Extract the [X, Y] coordinate from the center of the cell holding the provided text.  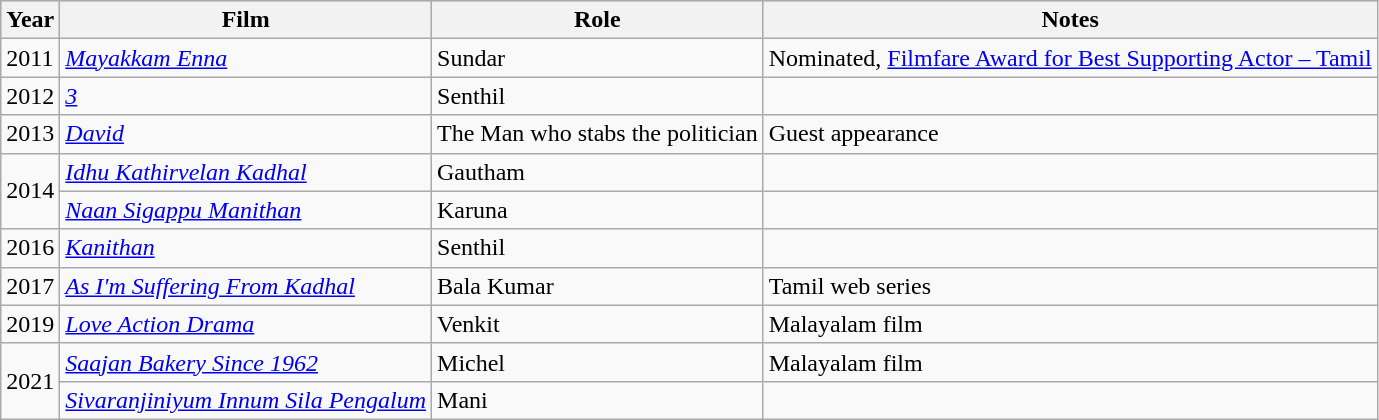
2013 [30, 134]
Sundar [598, 58]
Mayakkam Enna [246, 58]
Role [598, 20]
Gautham [598, 172]
Michel [598, 362]
Bala Kumar [598, 286]
Tamil web series [1070, 286]
Kanithan [246, 248]
Saajan Bakery Since 1962 [246, 362]
Idhu Kathirvelan Kadhal [246, 172]
2012 [30, 96]
2019 [30, 324]
Venkit [598, 324]
2021 [30, 381]
3 [246, 96]
Karuna [598, 210]
2017 [30, 286]
2011 [30, 58]
2014 [30, 191]
Naan Sigappu Manithan [246, 210]
Love Action Drama [246, 324]
Nominated, Filmfare Award for Best Supporting Actor – Tamil [1070, 58]
As I'm Suffering From Kadhal [246, 286]
Guest appearance [1070, 134]
Mani [598, 400]
Film [246, 20]
Sivaranjiniyum Innum Sila Pengalum [246, 400]
The Man who stabs the politician [598, 134]
Year [30, 20]
David [246, 134]
Notes [1070, 20]
2016 [30, 248]
